Pinpoint the cell where the given text exists, returning its (X, Y) midpoint coordinate. 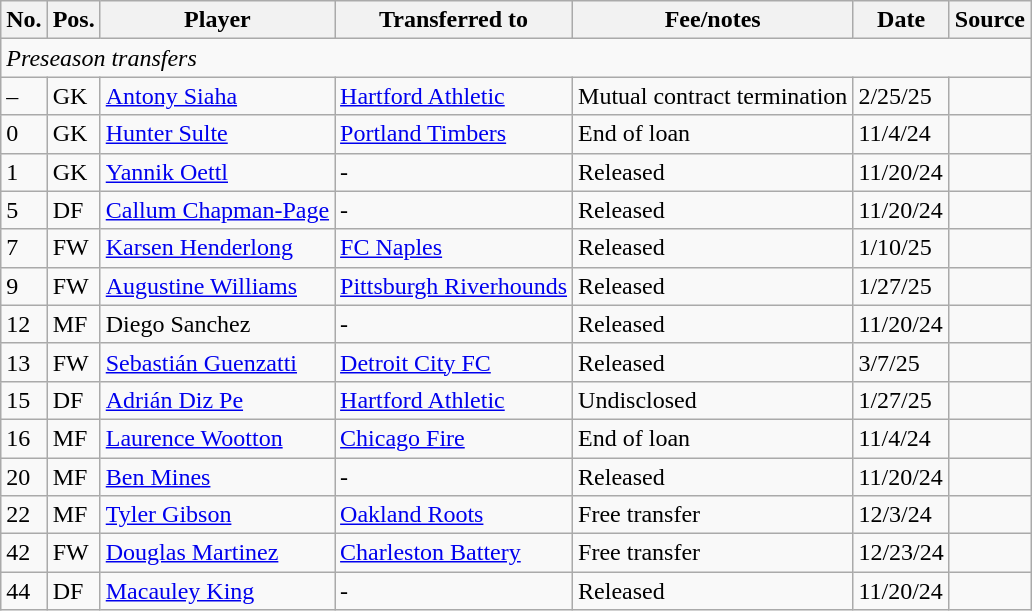
– (24, 96)
Macauley King (217, 591)
Portland Timbers (454, 134)
1 (24, 172)
7 (24, 248)
15 (24, 400)
Sebastián Guenzatti (217, 362)
44 (24, 591)
No. (24, 20)
Ben Mines (217, 477)
Tyler Gibson (217, 515)
12/3/24 (901, 515)
Mutual contract termination (713, 96)
FC Naples (454, 248)
22 (24, 515)
16 (24, 438)
Chicago Fire (454, 438)
42 (24, 553)
Hunter Sulte (217, 134)
Preseason transfers (516, 58)
Fee/notes (713, 20)
Oakland Roots (454, 515)
1/10/25 (901, 248)
Douglas Martinez (217, 553)
2/25/25 (901, 96)
Transferred to (454, 20)
Pittsburgh Riverhounds (454, 286)
9 (24, 286)
Adrián Diz Pe (217, 400)
Karsen Henderlong (217, 248)
Detroit City FC (454, 362)
Laurence Wootton (217, 438)
3/7/25 (901, 362)
Diego Sanchez (217, 324)
12/23/24 (901, 553)
Player (217, 20)
13 (24, 362)
Augustine Williams (217, 286)
Antony Siaha (217, 96)
Pos. (74, 20)
5 (24, 210)
12 (24, 324)
0 (24, 134)
Source (990, 20)
Callum Chapman-Page (217, 210)
Yannik Oettl (217, 172)
20 (24, 477)
Undisclosed (713, 400)
Charleston Battery (454, 553)
Date (901, 20)
